For the text-containing cell, return its midpoint in [X, Y] coordinate format. 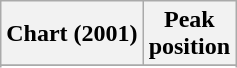
Peakposition [189, 34]
Chart (2001) [72, 34]
